Detect which cell encompasses the target text, then output its (x, y) center coordinate. 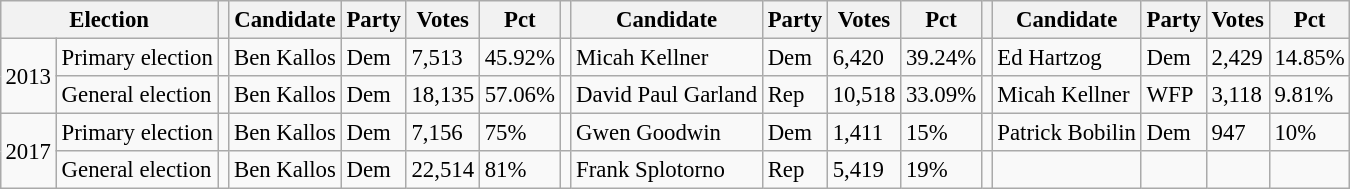
9.81% (1310, 95)
Election (109, 20)
1,411 (864, 133)
81% (520, 170)
33.09% (942, 95)
15% (942, 133)
Patrick Bobilin (1066, 133)
2,429 (1238, 57)
45.92% (520, 57)
57.06% (520, 95)
39.24% (942, 57)
75% (520, 133)
Ed Hartzog (1066, 57)
10,518 (864, 95)
5,419 (864, 170)
Gwen Goodwin (667, 133)
7,156 (442, 133)
19% (942, 170)
14.85% (1310, 57)
7,513 (442, 57)
10% (1310, 133)
Frank Splotorno (667, 170)
WFP (1174, 95)
22,514 (442, 170)
18,135 (442, 95)
2017 (28, 152)
947 (1238, 133)
6,420 (864, 57)
3,118 (1238, 95)
2013 (28, 76)
David Paul Garland (667, 95)
